For the text-containing cell, return its midpoint in [x, y] coordinate format. 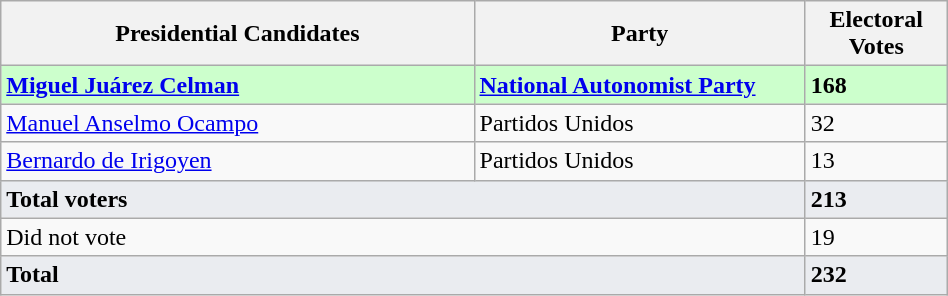
19 [876, 237]
Miguel Juárez Celman [238, 85]
Electoral Votes [876, 34]
Total voters [404, 199]
13 [876, 161]
213 [876, 199]
Did not vote [404, 237]
Manuel Anselmo Ocampo [238, 123]
232 [876, 275]
Total [404, 275]
Party [640, 34]
Bernardo de Irigoyen [238, 161]
32 [876, 123]
National Autonomist Party [640, 85]
Presidential Candidates [238, 34]
168 [876, 85]
